Output the [x, y] coordinate of the center of the cell containing the given text.  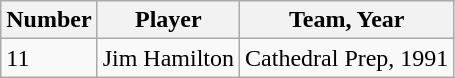
Jim Hamilton [168, 58]
Player [168, 20]
Number [49, 20]
Team, Year [347, 20]
Cathedral Prep, 1991 [347, 58]
11 [49, 58]
